Scan for the cell matching the given text and deliver its [X, Y] coordinate at center. 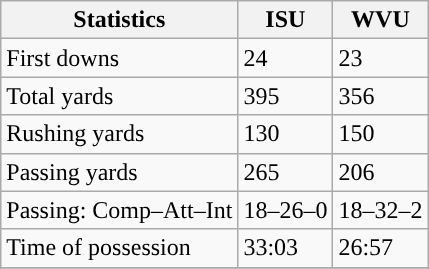
130 [286, 134]
356 [380, 96]
Time of possession [120, 248]
265 [286, 172]
23 [380, 58]
18–32–2 [380, 210]
First downs [120, 58]
Rushing yards [120, 134]
206 [380, 172]
18–26–0 [286, 210]
Total yards [120, 96]
24 [286, 58]
Statistics [120, 20]
ISU [286, 20]
WVU [380, 20]
Passing: Comp–Att–Int [120, 210]
395 [286, 96]
150 [380, 134]
33:03 [286, 248]
26:57 [380, 248]
Passing yards [120, 172]
